Find where the given text appears and provide that cell's center as [x, y] coordinate. 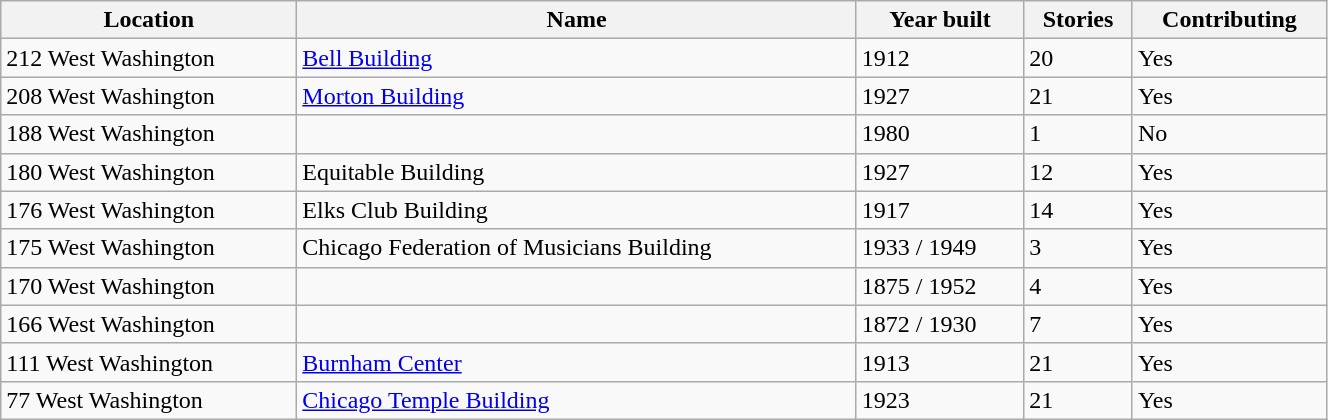
Chicago Federation of Musicians Building [576, 248]
7 [1078, 324]
176 West Washington [149, 210]
Morton Building [576, 96]
212 West Washington [149, 58]
Year built [940, 20]
208 West Washington [149, 96]
12 [1078, 172]
175 West Washington [149, 248]
1872 / 1930 [940, 324]
Name [576, 20]
111 West Washington [149, 362]
No [1229, 134]
1875 / 1952 [940, 286]
4 [1078, 286]
1917 [940, 210]
Chicago Temple Building [576, 400]
1912 [940, 58]
Bell Building [576, 58]
166 West Washington [149, 324]
1933 / 1949 [940, 248]
Elks Club Building [576, 210]
Location [149, 20]
20 [1078, 58]
Equitable Building [576, 172]
14 [1078, 210]
77 West Washington [149, 400]
1913 [940, 362]
1 [1078, 134]
Stories [1078, 20]
Contributing [1229, 20]
3 [1078, 248]
188 West Washington [149, 134]
Burnham Center [576, 362]
1980 [940, 134]
1923 [940, 400]
180 West Washington [149, 172]
170 West Washington [149, 286]
